Identify which cell holds the provided text, then report its (x, y) central coordinate. 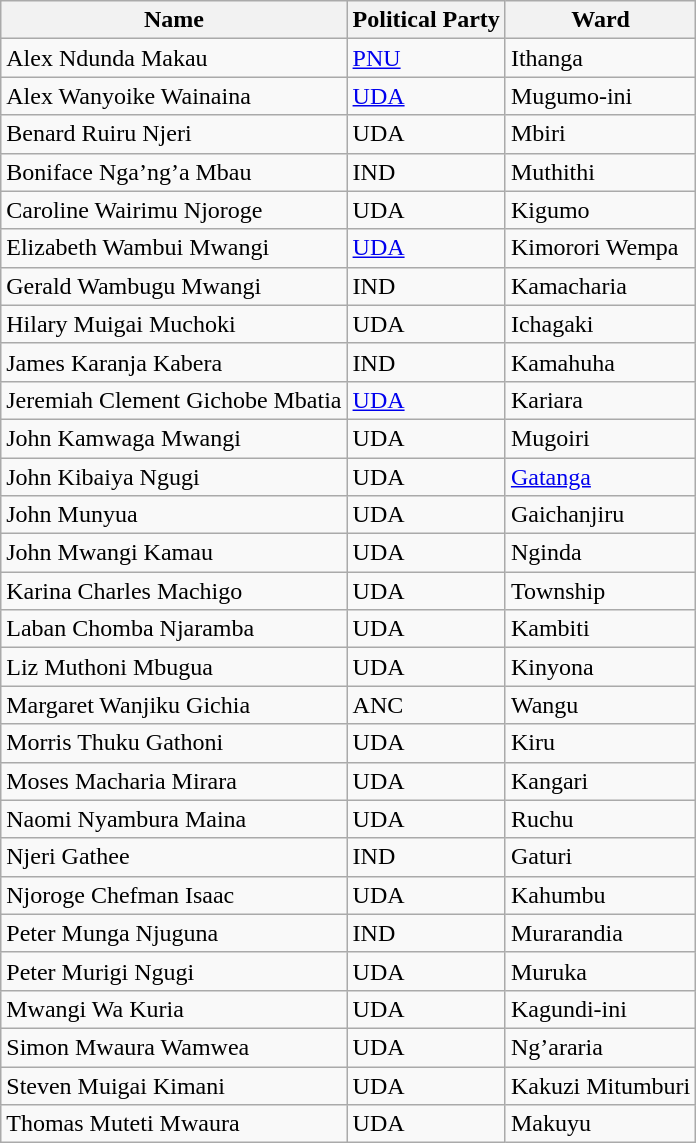
Gaturi (600, 857)
Kagundi-ini (600, 1009)
Mugoiri (600, 438)
Kamacharia (600, 286)
Njeri Gathee (174, 857)
Muthithi (600, 172)
Nginda (600, 553)
Boniface Nga’ng’a Mbau (174, 172)
Thomas Muteti Mwaura (174, 1124)
Kariara (600, 400)
Morris Thuku Gathoni (174, 743)
Kiru (600, 743)
John Kibaiya Ngugi (174, 477)
Kigumo (600, 210)
Simon Mwaura Wamwea (174, 1047)
Township (600, 591)
Political Party (426, 20)
Laban Chomba Njaramba (174, 629)
Caroline Wairimu Njoroge (174, 210)
PNU (426, 58)
Steven Muigai Kimani (174, 1085)
Name (174, 20)
Alex Wanyoike Wainaina (174, 96)
Njoroge Chefman Isaac (174, 895)
Jeremiah Clement Gichobe Mbatia (174, 400)
Ruchu (600, 819)
Wangu (600, 705)
Ithanga (600, 58)
Liz Muthoni Mbugua (174, 667)
Ward (600, 20)
Kahumbu (600, 895)
Kinyona (600, 667)
Kakuzi Mitumburi (600, 1085)
Muruka (600, 971)
Kambiti (600, 629)
Kimorori Wempa (600, 248)
John Munyua (174, 515)
Gatanga (600, 477)
Peter Munga Njuguna (174, 933)
Naomi Nyambura Maina (174, 819)
Ng’araria (600, 1047)
Peter Murigi Ngugi (174, 971)
John Mwangi Kamau (174, 553)
Makuyu (600, 1124)
Kamahuha (600, 362)
Benard Ruiru Njeri (174, 134)
Elizabeth Wambui Mwangi (174, 248)
Gaichanjiru (600, 515)
Ichagaki (600, 324)
Mwangi Wa Kuria (174, 1009)
Hilary Muigai Muchoki (174, 324)
James Karanja Kabera (174, 362)
Mbiri (600, 134)
Kangari (600, 781)
Mugumo-ini (600, 96)
Murarandia (600, 933)
Margaret Wanjiku Gichia (174, 705)
Karina Charles Machigo (174, 591)
Alex Ndunda Makau (174, 58)
John Kamwaga Mwangi (174, 438)
Gerald Wambugu Mwangi (174, 286)
ANC (426, 705)
Moses Macharia Mirara (174, 781)
